Detect which cell encompasses the target text, then output its (X, Y) center coordinate. 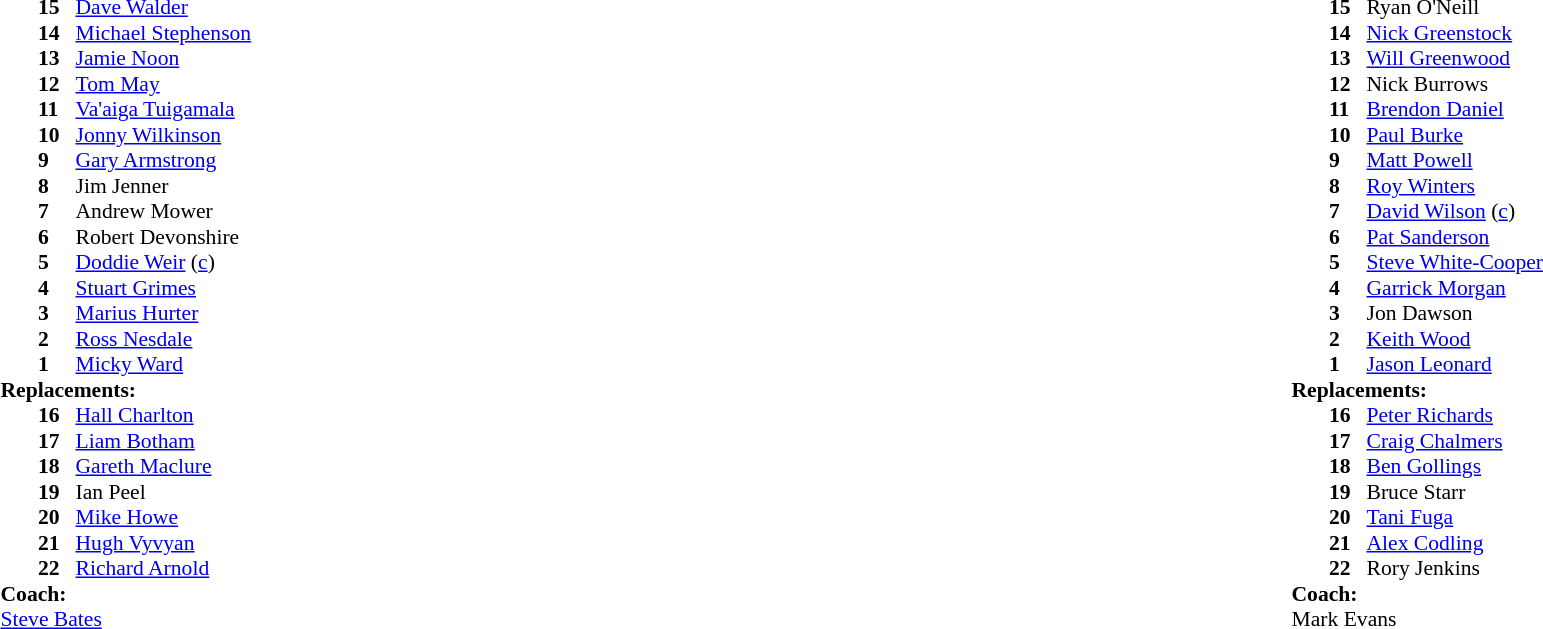
Garrick Morgan (1455, 288)
Liam Botham (164, 441)
Jon Dawson (1455, 313)
Craig Chalmers (1455, 441)
Matt Powell (1455, 161)
Michael Stephenson (164, 33)
Jason Leonard (1455, 365)
Jim Jenner (164, 186)
Will Greenwood (1455, 59)
Ian Peel (164, 492)
Mike Howe (164, 517)
Roy Winters (1455, 186)
Nick Greenstock (1455, 33)
Richard Arnold (164, 569)
Alex Codling (1455, 543)
Gary Armstrong (164, 161)
Gareth Maclure (164, 467)
Pat Sanderson (1455, 237)
Hall Charlton (164, 415)
Brendon Daniel (1455, 109)
Ross Nesdale (164, 339)
Paul Burke (1455, 135)
Marius Hurter (164, 313)
Steve White-Cooper (1455, 263)
Peter Richards (1455, 415)
Tani Fuga (1455, 517)
Doddie Weir (c) (164, 263)
Hugh Vyvyan (164, 543)
Bruce Starr (1455, 492)
Nick Burrows (1455, 84)
Robert Devonshire (164, 237)
Jonny Wilkinson (164, 135)
Va'aiga Tuigamala (164, 109)
Tom May (164, 84)
Rory Jenkins (1455, 569)
Stuart Grimes (164, 288)
Andrew Mower (164, 211)
Keith Wood (1455, 339)
Ben Gollings (1455, 467)
David Wilson (c) (1455, 211)
Micky Ward (164, 365)
Jamie Noon (164, 59)
